Find where the given text appears and provide that cell's center as [x, y] coordinate. 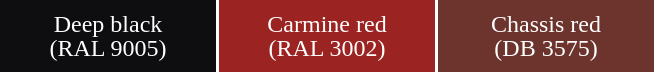
Deep black (RAL 9005) [108, 36]
Chassis red (DB 3575) [546, 36]
Carmine red (RAL 3002) [327, 36]
